From the cell containing the given text, extract its center point as [X, Y] coordinate. 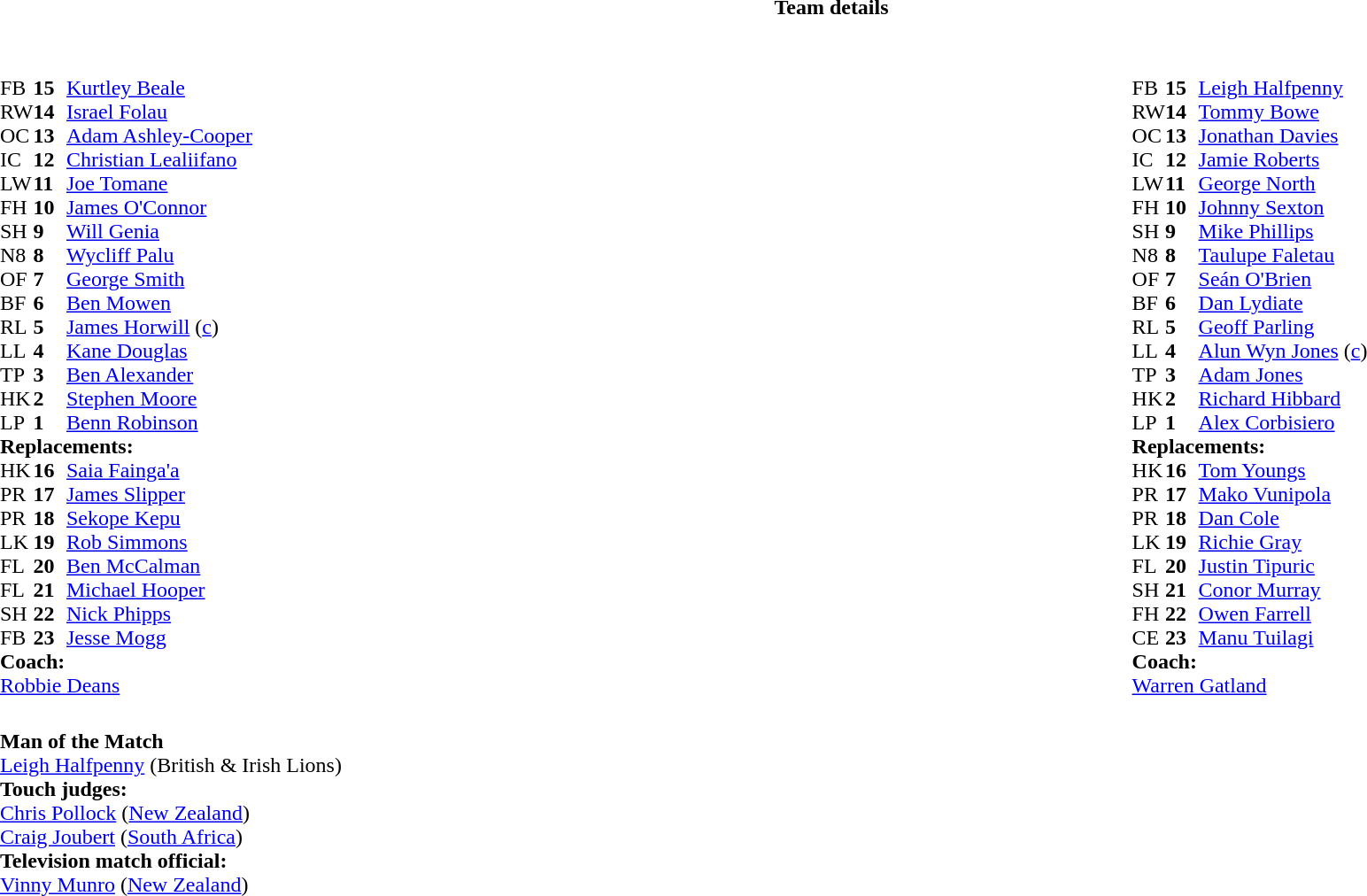
Saia Fainga'a [159, 471]
Kurtley Beale [159, 89]
Christian Lealiifano [159, 159]
Ben Alexander [159, 375]
Adam Ashley-Cooper [159, 136]
Replacements: [126, 446]
Wycliff Palu [159, 255]
Will Genia [159, 232]
Robbie Deans [126, 685]
CE [1149, 637]
James O'Connor [159, 207]
James Horwill (c) [159, 328]
Kane Douglas [159, 351]
Rob Simmons [159, 542]
Joe Tomane [159, 184]
Ben Mowen [159, 303]
Jesse Mogg [159, 637]
George Smith [159, 280]
Sekope Kepu [159, 519]
Ben McCalman [159, 567]
Israel Folau [159, 112]
James Slipper [159, 494]
Nick Phipps [159, 614]
Benn Robinson [159, 423]
Michael Hooper [159, 590]
Stephen Moore [159, 398]
Coach: [126, 662]
